Output the (x, y) coordinate of the center of the cell containing the given text.  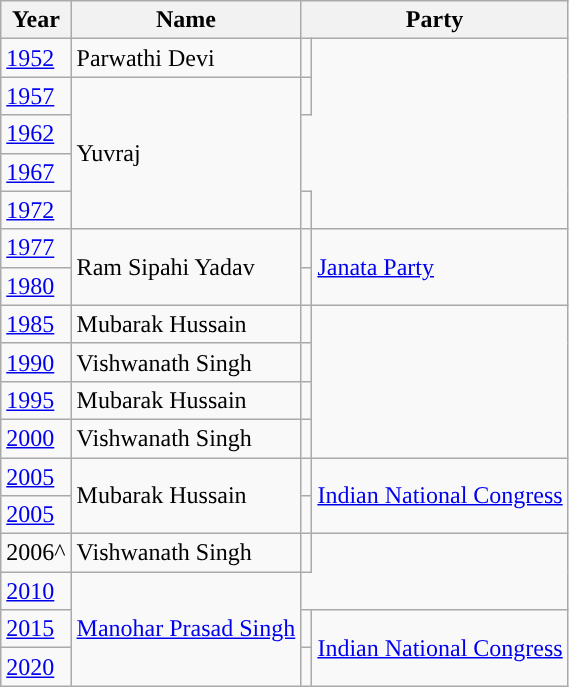
Name (186, 20)
1967 (36, 172)
1952 (36, 58)
2015 (36, 629)
1985 (36, 324)
Ram Sipahi Yadav (186, 267)
1980 (36, 286)
Manohar Prasad Singh (186, 629)
2020 (36, 667)
Party (434, 20)
Parwathi Devi (186, 58)
2010 (36, 591)
2000 (36, 438)
1990 (36, 362)
Janata Party (440, 267)
1972 (36, 210)
1995 (36, 400)
Yuvraj (186, 153)
1962 (36, 134)
1977 (36, 248)
Year (36, 20)
1957 (36, 96)
2006^ (36, 553)
